For the text-containing cell, return its midpoint in [X, Y] coordinate format. 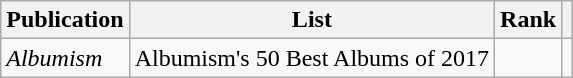
Albumism's 50 Best Albums of 2017 [312, 58]
Publication [65, 20]
Albumism [65, 58]
List [312, 20]
Rank [528, 20]
